Search for the cell housing the specified text and yield its (x, y) center coordinate. 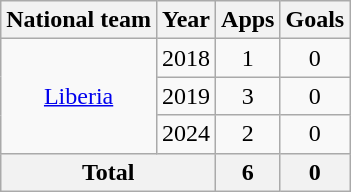
2019 (186, 96)
2024 (186, 134)
Goals (315, 20)
3 (248, 96)
Year (186, 20)
National team (79, 20)
Total (108, 172)
Liberia (79, 96)
Apps (248, 20)
6 (248, 172)
2 (248, 134)
2018 (186, 58)
1 (248, 58)
